Provide the (x, y) coordinate of the cell's center where the given text is located.  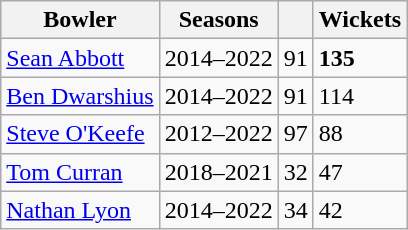
34 (296, 210)
Steve O'Keefe (80, 134)
Nathan Lyon (80, 210)
114 (360, 96)
Wickets (360, 20)
135 (360, 58)
Ben Dwarshius (80, 96)
32 (296, 172)
2018–2021 (218, 172)
88 (360, 134)
2012–2022 (218, 134)
Seasons (218, 20)
97 (296, 134)
47 (360, 172)
Bowler (80, 20)
42 (360, 210)
Sean Abbott (80, 58)
Tom Curran (80, 172)
